Scan for the cell matching the given text and deliver its [X, Y] coordinate at center. 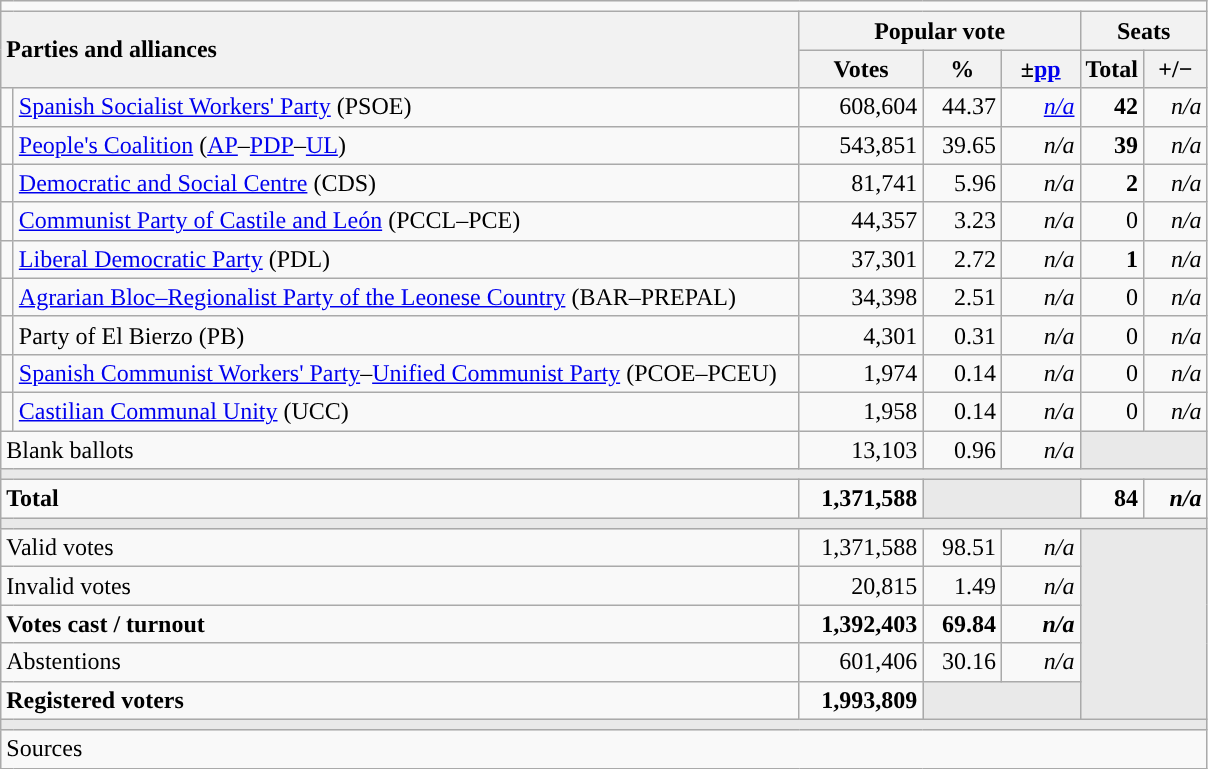
20,815 [861, 586]
69.84 [962, 624]
1.49 [962, 586]
1 [1112, 259]
608,604 [861, 107]
Abstentions [400, 662]
1,392,403 [861, 624]
Spanish Communist Workers' Party–Unified Communist Party (PCOE–PCEU) [406, 373]
39 [1112, 145]
Spanish Socialist Workers' Party (PSOE) [406, 107]
98.51 [962, 548]
Seats [1144, 31]
0.96 [962, 449]
People's Coalition (AP–PDP–UL) [406, 145]
42 [1112, 107]
39.65 [962, 145]
44.37 [962, 107]
Party of El Bierzo (PB) [406, 335]
81,741 [861, 183]
0.31 [962, 335]
1,958 [861, 411]
Blank ballots [400, 449]
1,993,809 [861, 700]
30.16 [962, 662]
5.96 [962, 183]
1,974 [861, 373]
Castilian Communal Unity (UCC) [406, 411]
3.23 [962, 221]
44,357 [861, 221]
Agrarian Bloc–Regionalist Party of the Leonese Country (BAR–PREPAL) [406, 297]
Sources [604, 749]
84 [1112, 499]
Invalid votes [400, 586]
2.51 [962, 297]
4,301 [861, 335]
Registered voters [400, 700]
±pp [1040, 69]
13,103 [861, 449]
34,398 [861, 297]
Votes cast / turnout [400, 624]
Popular vote [940, 31]
37,301 [861, 259]
Communist Party of Castile and León (PCCL–PCE) [406, 221]
Democratic and Social Centre (CDS) [406, 183]
Votes [861, 69]
Liberal Democratic Party (PDL) [406, 259]
2.72 [962, 259]
543,851 [861, 145]
% [962, 69]
601,406 [861, 662]
Parties and alliances [400, 50]
+/− [1176, 69]
Valid votes [400, 548]
2 [1112, 183]
